Return (x, y) of the center of cell containing provided text 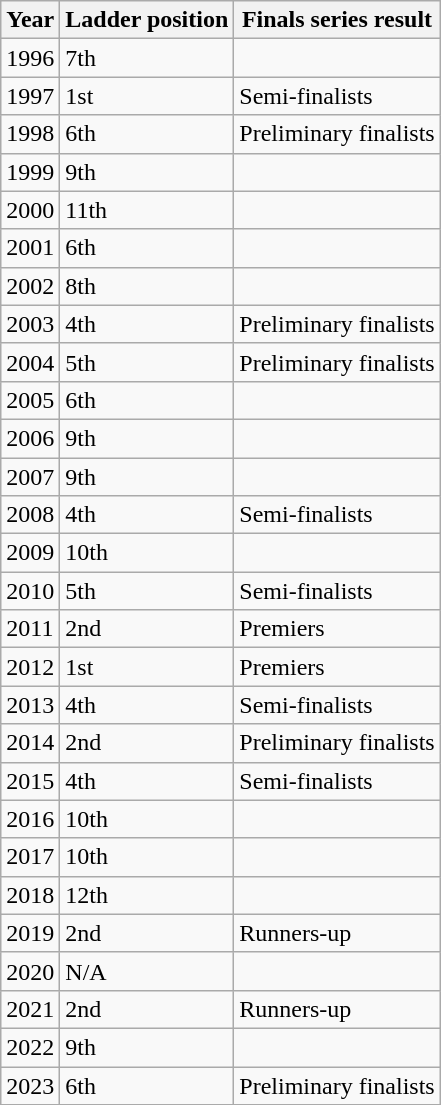
2020 (30, 971)
12th (147, 895)
2010 (30, 591)
7th (147, 58)
2007 (30, 477)
2002 (30, 286)
11th (147, 210)
2001 (30, 248)
2003 (30, 324)
2015 (30, 781)
2000 (30, 210)
2021 (30, 1009)
2011 (30, 629)
2009 (30, 553)
2005 (30, 400)
1996 (30, 58)
2004 (30, 362)
Finals series result (337, 20)
2016 (30, 819)
8th (147, 286)
Year (30, 20)
2018 (30, 895)
2013 (30, 705)
N/A (147, 971)
Ladder position (147, 20)
1998 (30, 134)
2023 (30, 1085)
2017 (30, 857)
2008 (30, 515)
2022 (30, 1047)
2012 (30, 667)
2019 (30, 933)
2014 (30, 743)
1997 (30, 96)
1999 (30, 172)
2006 (30, 438)
